Scan for the cell matching the given text and deliver its [X, Y] coordinate at center. 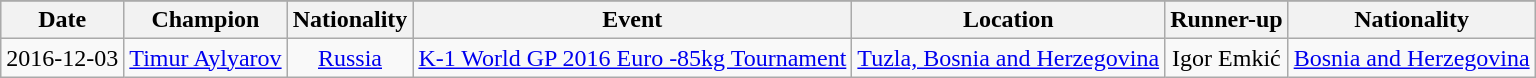
Runner-up [1227, 20]
Russia [350, 58]
Location [1008, 20]
Event [632, 20]
Champion [206, 20]
K-1 World GP 2016 Euro -85kg Tournament [632, 58]
Date [62, 20]
Bosnia and Herzegovina [1412, 58]
Igor Emkić [1227, 58]
2016-12-03 [62, 58]
Timur Aylyarov [206, 58]
Tuzla, Bosnia and Herzegovina [1008, 58]
